Locate the cell with the specified text and output its [x, y] center coordinate. 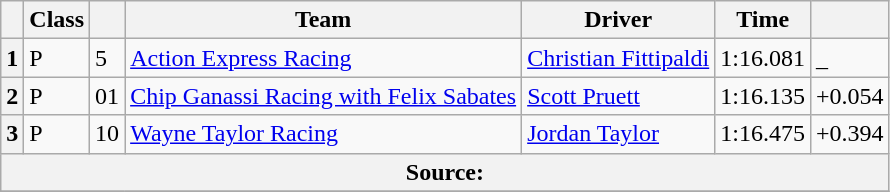
01 [108, 96]
3 [12, 134]
Time [763, 20]
Chip Ganassi Racing with Felix Sabates [324, 96]
10 [108, 134]
_ [850, 58]
Action Express Racing [324, 58]
Wayne Taylor Racing [324, 134]
1 [12, 58]
1:16.135 [763, 96]
+0.054 [850, 96]
Class [57, 20]
1:16.475 [763, 134]
5 [108, 58]
Source: [445, 172]
Jordan Taylor [618, 134]
2 [12, 96]
Driver [618, 20]
Team [324, 20]
Christian Fittipaldi [618, 58]
+0.394 [850, 134]
1:16.081 [763, 58]
Scott Pruett [618, 96]
